Identify which cell holds the provided text, then report its (X, Y) central coordinate. 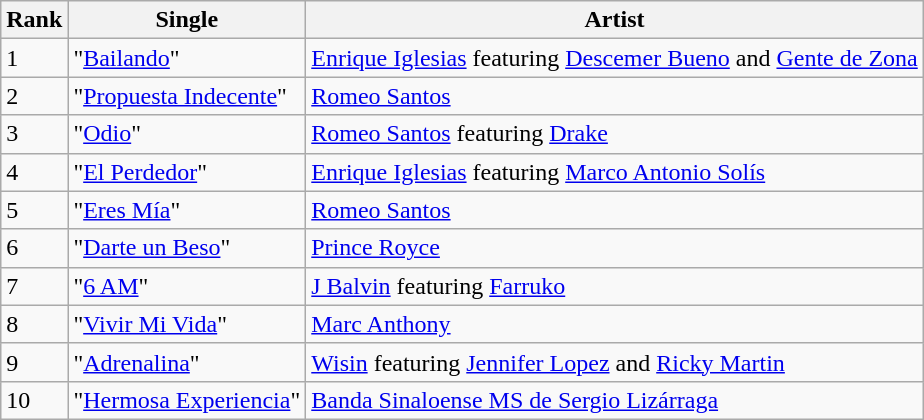
Enrique Iglesias featuring Marco Antonio Solís (615, 172)
"El Perdedor" (187, 172)
Artist (615, 20)
"Adrenalina" (187, 362)
3 (34, 134)
Marc Anthony (615, 324)
"Vivir Mi Vida" (187, 324)
"Darte un Beso" (187, 248)
"Bailando" (187, 58)
10 (34, 400)
Romeo Santos featuring Drake (615, 134)
6 (34, 248)
Enrique Iglesias featuring Descemer Bueno and Gente de Zona (615, 58)
8 (34, 324)
"Propuesta Indecente" (187, 96)
Prince Royce (615, 248)
2 (34, 96)
Wisin featuring Jennifer Lopez and Ricky Martin (615, 362)
Banda Sinaloense MS de Sergio Lizárraga (615, 400)
"Eres Mía" (187, 210)
"Hermosa Experiencia" (187, 400)
Rank (34, 20)
"6 AM" (187, 286)
1 (34, 58)
"Odio" (187, 134)
4 (34, 172)
7 (34, 286)
Single (187, 20)
9 (34, 362)
J Balvin featuring Farruko (615, 286)
5 (34, 210)
